Output the [x, y] coordinate of the center of the cell containing the given text.  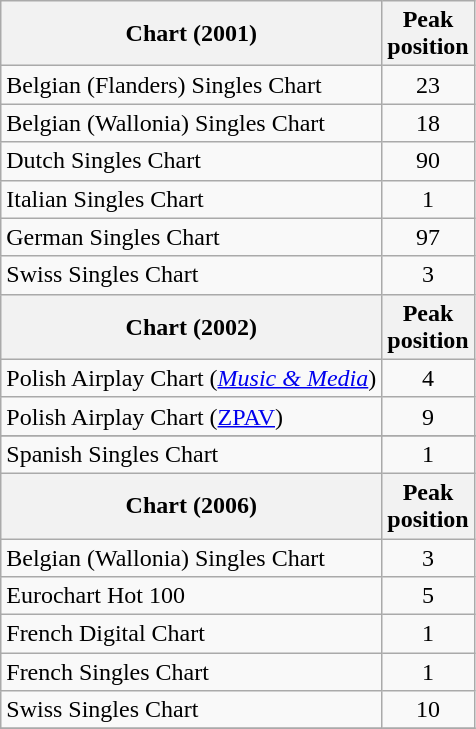
Chart (2006) [192, 506]
90 [428, 161]
Belgian (Flanders) Singles Chart [192, 85]
97 [428, 237]
Polish Airplay Chart (ZPAV) [192, 416]
Spanish Singles Chart [192, 454]
Dutch Singles Chart [192, 161]
Chart (2001) [192, 34]
Eurochart Hot 100 [192, 596]
18 [428, 123]
10 [428, 710]
Chart (2002) [192, 326]
4 [428, 378]
Italian Singles Chart [192, 199]
Polish Airplay Chart (Music & Media) [192, 378]
9 [428, 416]
5 [428, 596]
French Singles Chart [192, 672]
German Singles Chart [192, 237]
23 [428, 85]
French Digital Chart [192, 634]
